Identify which cell holds the provided text, then report its [X, Y] central coordinate. 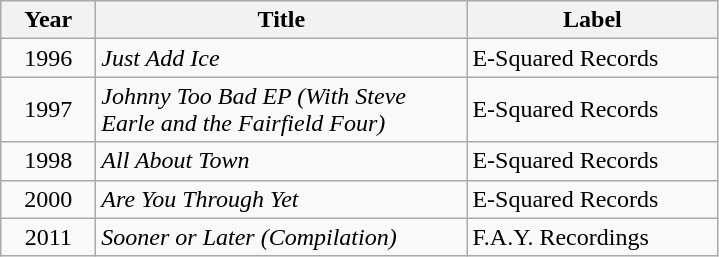
Are You Through Yet [282, 199]
2000 [48, 199]
All About Town [282, 161]
1998 [48, 161]
Sooner or Later (Compilation) [282, 237]
1997 [48, 110]
1996 [48, 58]
Johnny Too Bad EP (With Steve Earle and the Fairfield Four) [282, 110]
F.A.Y. Recordings [592, 237]
Just Add Ice [282, 58]
Title [282, 20]
2011 [48, 237]
Label [592, 20]
Year [48, 20]
